Pinpoint the cell where the given text exists, returning its [x, y] midpoint coordinate. 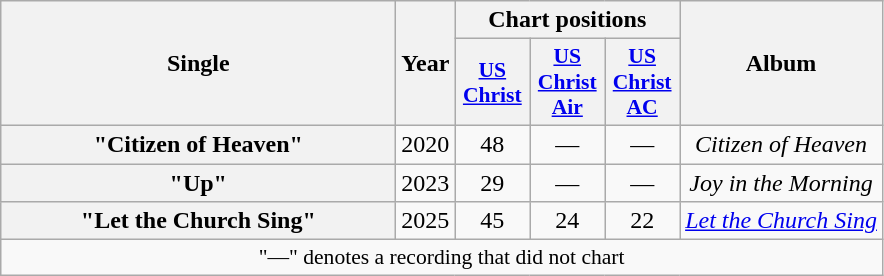
29 [492, 183]
"—" denotes a recording that did not chart [442, 258]
2020 [426, 144]
Chart positions [568, 20]
48 [492, 144]
"Let the Church Sing" [198, 221]
Album [782, 64]
24 [568, 221]
2025 [426, 221]
Single [198, 64]
Joy in the Morning [782, 183]
45 [492, 221]
USChrist [492, 82]
"Citizen of Heaven" [198, 144]
"Up" [198, 183]
22 [642, 221]
USChristAC [642, 82]
Year [426, 64]
Let the Church Sing [782, 221]
USChristAir [568, 82]
2023 [426, 183]
Citizen of Heaven [782, 144]
